From the cell containing the given text, extract its center point as (x, y) coordinate. 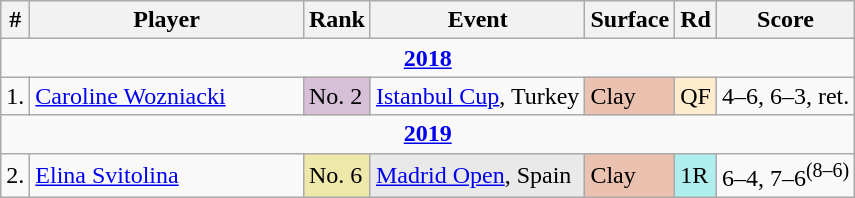
Madrid Open, Spain (477, 176)
2018 (428, 58)
Rank (336, 20)
6–4, 7–6(8–6) (785, 176)
No. 2 (336, 96)
Rd (696, 20)
Elina Svitolina (167, 176)
No. 6 (336, 176)
1. (16, 96)
Istanbul Cup, Turkey (477, 96)
# (16, 20)
Player (167, 20)
Event (477, 20)
1R (696, 176)
Score (785, 20)
2. (16, 176)
Caroline Wozniacki (167, 96)
Surface (630, 20)
4–6, 6–3, ret. (785, 96)
QF (696, 96)
2019 (428, 134)
